Provide the [x, y] coordinate of the cell's center where the given text is located.  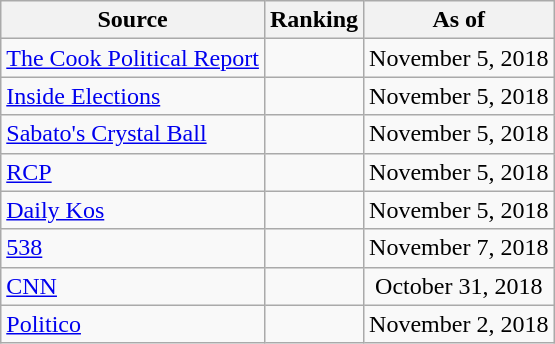
November 2, 2018 [459, 324]
Daily Kos [133, 210]
RCP [133, 172]
Ranking [314, 20]
Sabato's Crystal Ball [133, 134]
The Cook Political Report [133, 58]
538 [133, 248]
Source [133, 20]
Inside Elections [133, 96]
Politico [133, 324]
As of [459, 20]
CNN [133, 286]
November 7, 2018 [459, 248]
October 31, 2018 [459, 286]
